For the text-containing cell, return its midpoint in [x, y] coordinate format. 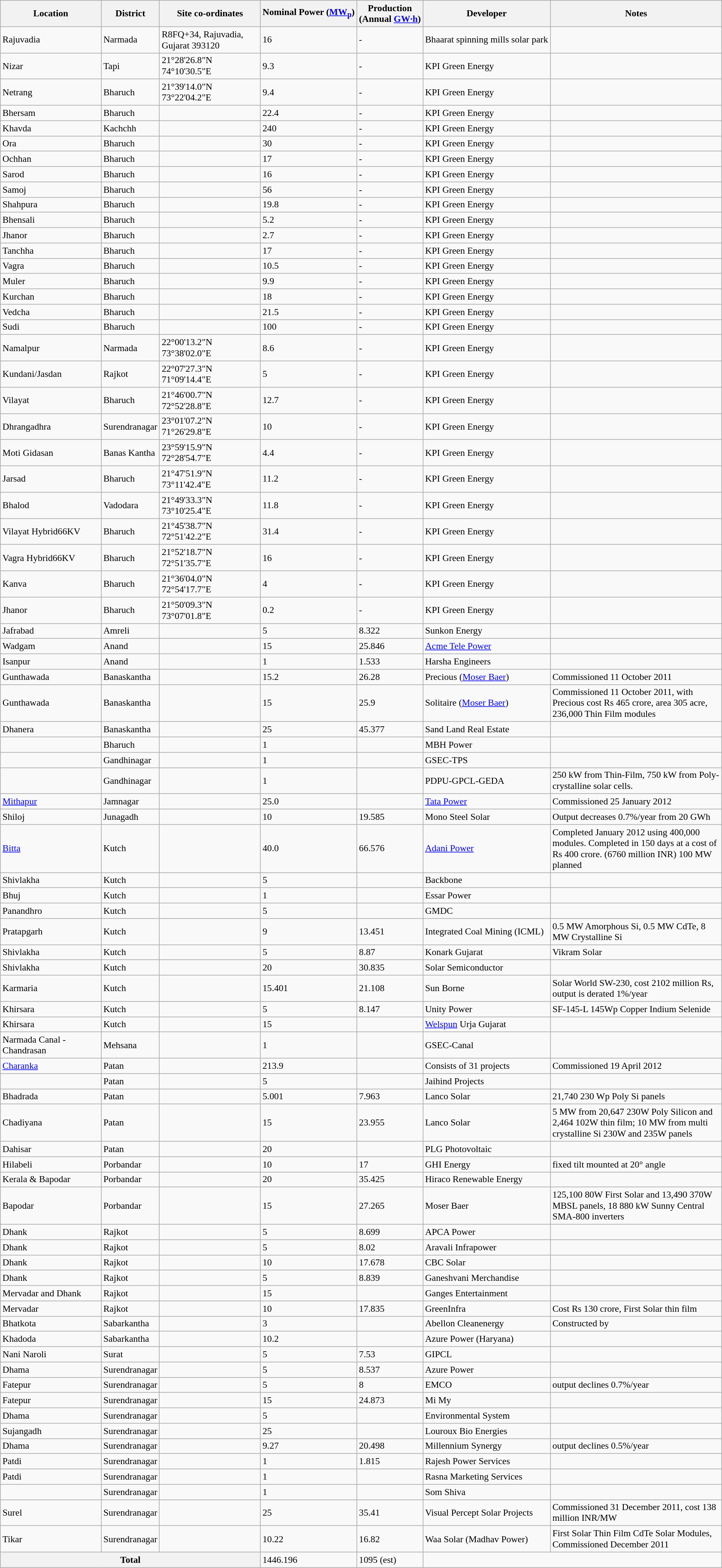
Ganeshvani Merchandise [486, 1278]
21°49'33.3"N 73°10'25.4"E [210, 506]
Mithapur [51, 802]
21°45'38.7"N 72°51'42.2"E [210, 531]
3 [309, 1324]
Jarsad [51, 479]
Notes [636, 14]
Precious (Moser Baer) [486, 677]
Panandhro [51, 911]
Bhalod [51, 506]
Surat [130, 1355]
22°07'27.3"N 71°09'14.4"E [210, 374]
Tapi [130, 66]
21.108 [390, 988]
7.53 [390, 1355]
Hiraco Renewable Energy [486, 1180]
PDPU-GPCL-GEDA [486, 780]
Solitaire (Moser Baer) [486, 703]
Wadgam [51, 646]
2.7 [309, 236]
0.5 MW Amorphous Si, 0.5 MW CdTe, 8 MW Crystalline Si [636, 931]
10.5 [309, 266]
Vagra [51, 266]
Harsha Engineers [486, 662]
Kanva [51, 584]
Ora [51, 144]
Location [51, 14]
Mervadar [51, 1309]
Visual Percept Solar Projects [486, 1513]
Vadodara [130, 506]
19.8 [309, 205]
4.4 [309, 453]
Commissioned 31 December 2011, cost 138 million INR/MW [636, 1513]
Charanka [51, 1066]
16.82 [390, 1539]
8.87 [390, 952]
56 [309, 190]
Mervadar and Dhank [51, 1293]
11.2 [309, 479]
Netrang [51, 93]
Total [130, 1560]
Khadoda [51, 1339]
20.498 [390, 1446]
MBH Power [486, 745]
Kachchh [130, 128]
Shahpura [51, 205]
35.425 [390, 1180]
30 [309, 144]
45.377 [390, 730]
GreenInfra [486, 1309]
17.835 [390, 1309]
Tanchha [51, 251]
Kerala & Bapodar [51, 1180]
Mono Steel Solar [486, 817]
Unity Power [486, 1009]
Millennium Synergy [486, 1446]
Azure Power [486, 1370]
8 [390, 1385]
Bhadrada [51, 1097]
Bhaarat spinning mills solar park [486, 39]
Amreli [130, 631]
fixed tilt mounted at 20° angle [636, 1165]
Sarod [51, 174]
8.02 [390, 1247]
Som Shiva [486, 1492]
Abellon Cleanenergy [486, 1324]
23.955 [390, 1123]
Completed January 2012 using 400,000 modules. Completed in 150 days at a cost of Rs 400 crore. (6760 million INR) 100 MW planned [636, 849]
Constructed by [636, 1324]
0.2 [309, 610]
Vilayat [51, 400]
output declines 0.7%/year [636, 1385]
APCA Power [486, 1232]
8.699 [390, 1232]
8.6 [309, 348]
5 MW from 20,647 230W Poly Silicon and 2,464 102W thin film; 10 MW from multi crystalline Si 230W and 235W panels [636, 1123]
Jamnagar [130, 802]
SF-145-L 145Wp Copper Indium Selenide [636, 1009]
Dahisar [51, 1149]
Cost Rs 130 crore, First Solar thin film [636, 1309]
9.4 [309, 93]
21°36'04.0"N 72°54'17.7"E [210, 584]
Adani Power [486, 849]
21.5 [309, 312]
22.4 [309, 113]
40.0 [309, 849]
35.41 [390, 1513]
Tata Power [486, 802]
Isanpur [51, 662]
Namalpur [51, 348]
Dhrangadhra [51, 427]
25.0 [309, 802]
Integrated Coal Mining (ICML) [486, 931]
21,740 230 Wp Poly Si panels [636, 1097]
5.001 [309, 1097]
27.265 [390, 1206]
Solar Semiconductor [486, 968]
Commissioned 19 April 2012 [636, 1066]
First Solar Thin Film CdTe Solar Modules, Commissioned December 2011 [636, 1539]
31.4 [309, 531]
Mehsana [130, 1046]
4 [309, 584]
18 [309, 297]
Moti Gidasan [51, 453]
GMDC [486, 911]
125,100 80W First Solar and 13,490 370W MBSL panels, 18 880 kW Sunny Central SMA-800 inverters [636, 1206]
Rajuvadia [51, 39]
Jaihind Projects [486, 1081]
Vilayat Hybrid66KV [51, 531]
21°39'14.0"N 73°22'04.2"E [210, 93]
Hilabeli [51, 1165]
21°52'18.7"N 72°51'35.7"E [210, 558]
250 kW from Thin-Film, 750 kW from Poly-crystalline solar cells. [636, 780]
Muler [51, 282]
15.401 [309, 988]
PLG Photovoltaic [486, 1149]
Bapodar [51, 1206]
Backbone [486, 880]
24.873 [390, 1401]
21°50'09.3"N 73°07'01.8"E [210, 610]
Consists of 31 projects [486, 1066]
Bhensali [51, 220]
Rasna Marketing Services [486, 1477]
Commissioned 11 October 2011 [636, 677]
District [130, 14]
Kundani/Jasdan [51, 374]
17.678 [390, 1263]
30.835 [390, 968]
Dhanera [51, 730]
21°46'00.7"N 72°52'28.8"E [210, 400]
EMCO [486, 1385]
Essar Power [486, 896]
Vikram Solar [636, 952]
12.7 [309, 400]
1446.196 [309, 1560]
GSEC-Canal [486, 1046]
Vagra Hybrid66KV [51, 558]
240 [309, 128]
Azure Power (Haryana) [486, 1339]
10.22 [309, 1539]
Pratapgarh [51, 931]
Bhatkota [51, 1324]
11.8 [309, 506]
13.451 [390, 931]
25.846 [390, 646]
Solar World SW-230, cost 2102 million Rs, output is derated 1%/year [636, 988]
26.28 [390, 677]
1095 (est) [390, 1560]
Tikar [51, 1539]
Sand Land Real Estate [486, 730]
9 [309, 931]
Production(Annual GW·h) [390, 14]
GIPCL [486, 1355]
7.963 [390, 1097]
Environmental System [486, 1416]
23°01'07.2"N 71°26'29.8"E [210, 427]
Bitta [51, 849]
19.585 [390, 817]
Sun Borne [486, 988]
Ochhan [51, 159]
Nizar [51, 66]
Jafrabad [51, 631]
GHI Energy [486, 1165]
Samoj [51, 190]
Khavda [51, 128]
8.839 [390, 1278]
Bhersam [51, 113]
Kurchan [51, 297]
Louroux Bio Energies [486, 1431]
9.9 [309, 282]
15.2 [309, 677]
Aravali Infrapower [486, 1247]
Nani Naroli [51, 1355]
100 [309, 327]
8.537 [390, 1370]
21°47'51.9"N 73°11'42.4"E [210, 479]
213.9 [309, 1066]
1.533 [390, 662]
Junagadh [130, 817]
Developer [486, 14]
8.147 [390, 1009]
Karmaria [51, 988]
Commissioned 11 October 2011, with Precious cost Rs 465 crore, area 305 acre, 236,000 Thin Film modules [636, 703]
Banas Kantha [130, 453]
Waa Solar (Madhav Power) [486, 1539]
Moser Baer [486, 1206]
Sunkon Energy [486, 631]
Rajesh Power Services [486, 1462]
Output decreases 0.7%/year from 20 GWh [636, 817]
GSEC-TPS [486, 760]
Site co-ordinates [210, 14]
Konark Gujarat [486, 952]
Ganges Entertainment [486, 1293]
R8FQ+34, Rajuvadia, Gujarat 393120 [210, 39]
Sujangadh [51, 1431]
Surel [51, 1513]
9.3 [309, 66]
9.27 [309, 1446]
Welspun Urja Gujarat [486, 1025]
23°59'15.9"N 72°28'54.7"E [210, 453]
Bhuj [51, 896]
Nominal Power (MWp) [309, 14]
22°00'13.2"N 73°38'02.0"E [210, 348]
5.2 [309, 220]
Commissioned 25 January 2012 [636, 802]
Vedcha [51, 312]
Mi My [486, 1401]
Sudi [51, 327]
Acme Tele Power [486, 646]
1.815 [390, 1462]
8.322 [390, 631]
21°28'26.8"N 74°10'30.5"E [210, 66]
Shiloj [51, 817]
25.9 [390, 703]
Chadiyana [51, 1123]
66.576 [390, 849]
CBC Solar [486, 1263]
output declines 0.5%/year [636, 1446]
10.2 [309, 1339]
Narmada Canal - Chandrasan [51, 1046]
